Pinpoint the cell where the given text exists, returning its [x, y] midpoint coordinate. 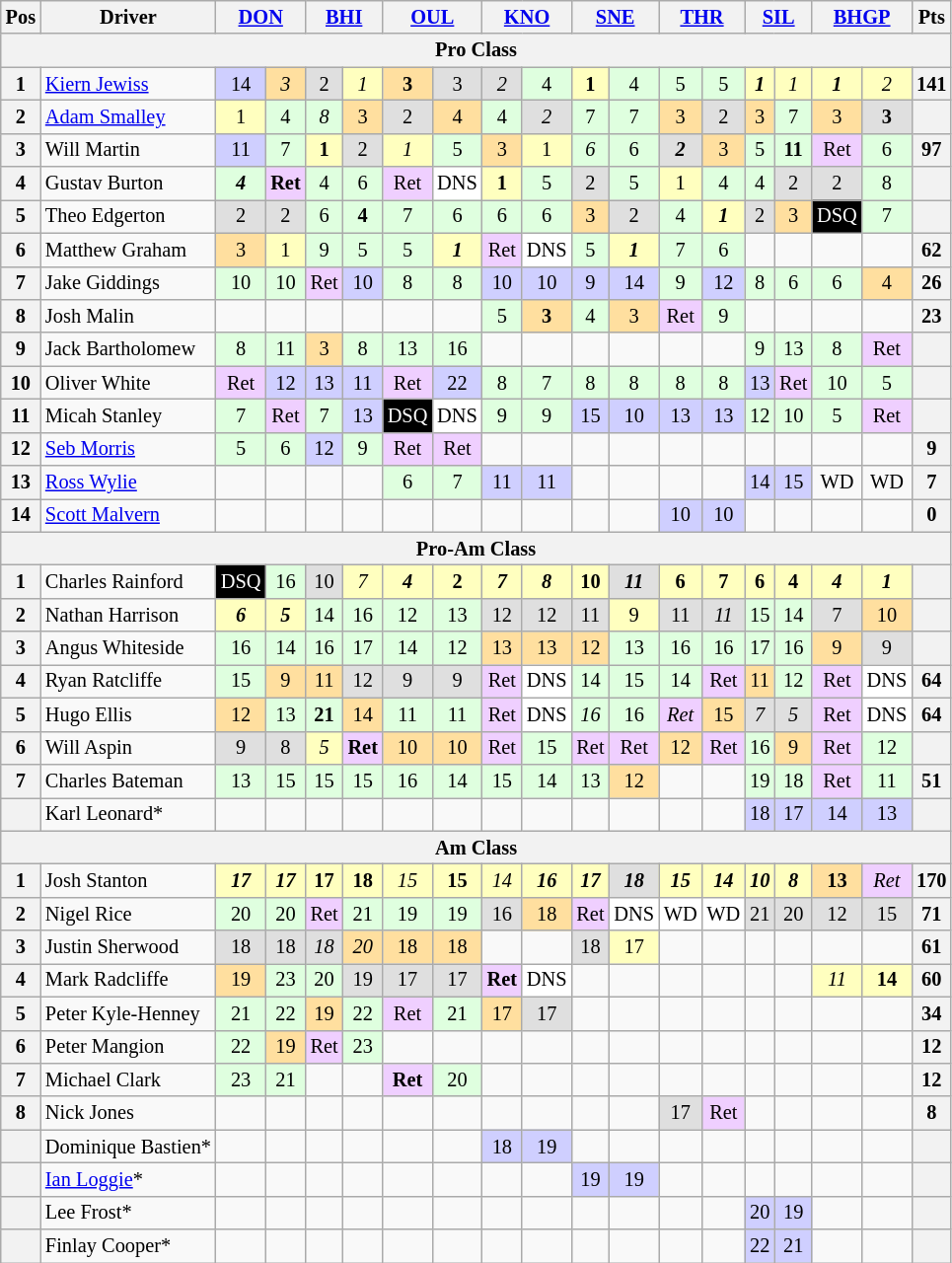
Peter Mangion [128, 1047]
Gustav Burton [128, 184]
34 [931, 1013]
141 [931, 84]
Nick Jones [128, 1113]
Karl Leonard* [128, 814]
Scott Malvern [128, 515]
Driver [128, 17]
OUL [432, 17]
Ryan Ratcliffe [128, 681]
Adam Smalley [128, 116]
Michael Clark [128, 1079]
170 [931, 880]
61 [931, 947]
71 [931, 914]
Pts [931, 17]
51 [931, 780]
97 [931, 150]
BHGP [862, 17]
SIL [778, 17]
Lee Frost* [128, 1213]
0 [931, 515]
KNO [527, 17]
Ross Wylie [128, 483]
Am Class [476, 848]
DON [260, 17]
Pro Class [476, 50]
Will Aspin [128, 748]
Matthew Graham [128, 250]
Oliver White [128, 383]
62 [931, 250]
Charles Bateman [128, 780]
Charles Rainford [128, 581]
Dominique Bastien* [128, 1147]
Mark Radcliffe [128, 980]
Seb Morris [128, 449]
Finlay Cooper* [128, 1246]
Hugo Ellis [128, 714]
Josh Malin [128, 316]
26 [931, 283]
Micah Stanley [128, 415]
BHI [344, 17]
Nathan Harrison [128, 615]
Jake Giddings [128, 283]
Josh Stanton [128, 880]
Theo Edgerton [128, 216]
Pro-Am Class [476, 549]
Angus Whiteside [128, 648]
Pos [21, 17]
Jack Bartholomew [128, 349]
THR [702, 17]
60 [931, 980]
Justin Sherwood [128, 947]
Will Martin [128, 150]
Peter Kyle-Henney [128, 1013]
SNE [615, 17]
Ian Loggie* [128, 1179]
Kiern Jewiss [128, 84]
Nigel Rice [128, 914]
